Detect which cell encompasses the target text, then output its (x, y) center coordinate. 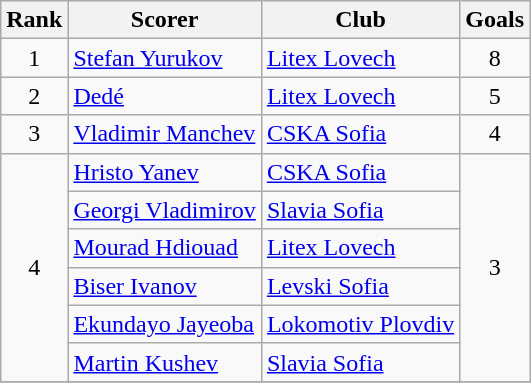
Scorer (165, 20)
Dedé (165, 96)
Martin Kushev (165, 362)
Rank (34, 20)
5 (495, 96)
Ekundayo Jayeoba (165, 324)
Biser Ivanov (165, 286)
Mourad Hdiouad (165, 248)
Lokomotiv Plovdiv (360, 324)
Vladimir Manchev (165, 134)
Goals (495, 20)
2 (34, 96)
Hristo Yanev (165, 172)
Club (360, 20)
8 (495, 58)
1 (34, 58)
Levski Sofia (360, 286)
Georgi Vladimirov (165, 210)
Stefan Yurukov (165, 58)
